Return [X, Y] of the center of cell containing provided text 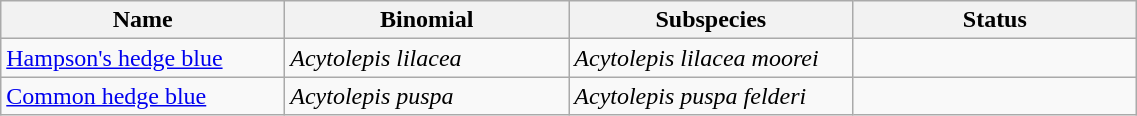
Acytolepis lilacea moorei [711, 58]
Subspecies [711, 20]
Hampson's hedge blue [143, 58]
Acytolepis puspa [427, 96]
Acytolepis puspa felderi [711, 96]
Name [143, 20]
Common hedge blue [143, 96]
Status [995, 20]
Acytolepis lilacea [427, 58]
Binomial [427, 20]
